Return (x, y) of the center of cell containing provided text 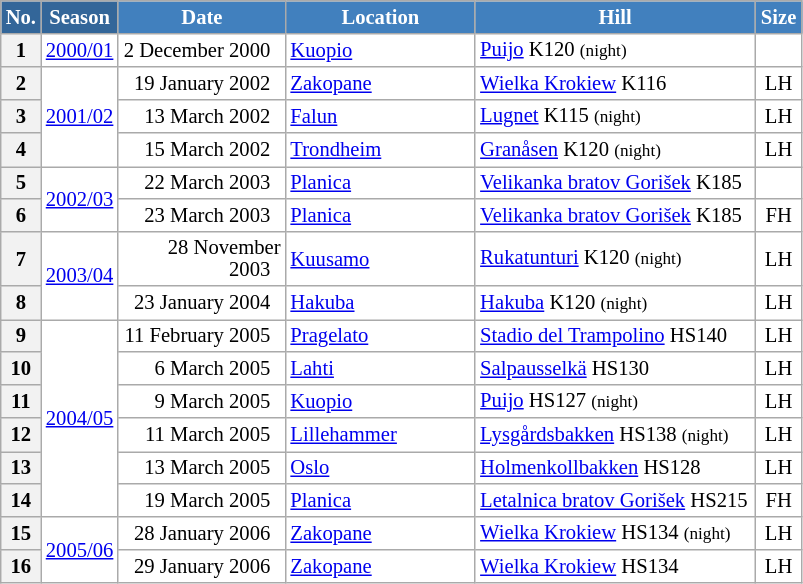
11 February 2005 (202, 335)
19 January 2002 (202, 82)
Pragelato (380, 335)
Wielka Krokiew HS134 (615, 566)
28 January 2006 (202, 533)
Size (778, 16)
23 March 2003 (202, 214)
Lysgårdsbakken HS138 (night) (615, 435)
Puijo K120 (night) (615, 50)
10 (21, 368)
Oslo (380, 467)
Lillehammer (380, 435)
Location (380, 16)
Hill (615, 16)
6 (21, 214)
Puijo HS127 (night) (615, 401)
15 (21, 533)
2 December 2000 (202, 50)
13 March 2005 (202, 467)
9 March 2005 (202, 401)
Rukatunturi K120 (night) (615, 258)
22 March 2003 (202, 182)
3 (21, 116)
No. (21, 16)
5 (21, 182)
2 (21, 82)
19 March 2005 (202, 500)
14 (21, 500)
Falun (380, 116)
2004/05 (80, 417)
2002/03 (80, 198)
Salpausselkä HS130 (615, 368)
11 (21, 401)
12 (21, 435)
28 November 2003 (202, 258)
13 (21, 467)
6 March 2005 (202, 368)
Trondheim (380, 149)
Wielka Krokiew HS134 (night) (615, 533)
Hakuba K120 (night) (615, 303)
2003/04 (80, 275)
23 January 2004 (202, 303)
Kuusamo (380, 258)
Granåsen K120 (night) (615, 149)
4 (21, 149)
2005/06 (80, 549)
29 January 2006 (202, 566)
8 (21, 303)
7 (21, 258)
Lahti (380, 368)
13 March 2002 (202, 116)
1 (21, 50)
Date (202, 16)
Holmenkollbakken HS128 (615, 467)
Wielka Krokiew K116 (615, 82)
16 (21, 566)
2000/01 (80, 50)
Season (80, 16)
15 March 2002 (202, 149)
Letalnica bratov Gorišek HS215 (615, 500)
Hakuba (380, 303)
Stadio del Trampolino HS140 (615, 335)
Lugnet K115 (night) (615, 116)
9 (21, 335)
11 March 2005 (202, 435)
2001/02 (80, 116)
